Output the (x, y) coordinate of the center of the cell containing the given text.  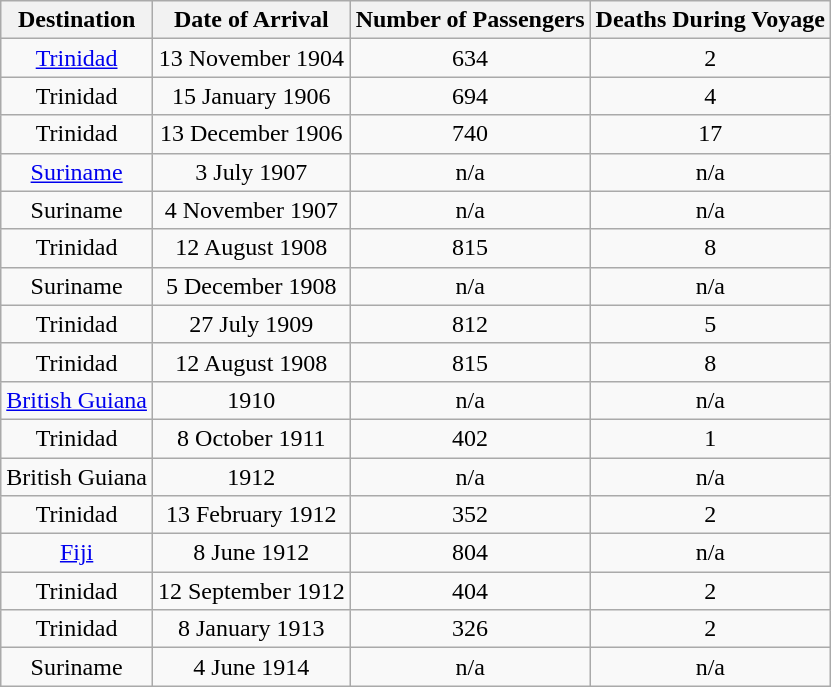
Destination (77, 20)
1910 (251, 400)
12 September 1912 (251, 591)
3 July 1907 (251, 172)
13 December 1906 (251, 134)
694 (470, 96)
Deaths During Voyage (710, 20)
15 January 1906 (251, 96)
17 (710, 134)
1912 (251, 477)
812 (470, 324)
8 October 1911 (251, 438)
404 (470, 591)
4 November 1907 (251, 210)
352 (470, 515)
8 January 1913 (251, 629)
27 July 1909 (251, 324)
Date of Arrival (251, 20)
1 (710, 438)
Number of Passengers (470, 20)
4 (710, 96)
326 (470, 629)
804 (470, 553)
740 (470, 134)
4 June 1914 (251, 667)
8 June 1912 (251, 553)
Fiji (77, 553)
402 (470, 438)
13 February 1912 (251, 515)
5 December 1908 (251, 286)
13 November 1904 (251, 58)
634 (470, 58)
5 (710, 324)
